Capture the cell that displays the provided text and extract its (x, y) central coordinate. 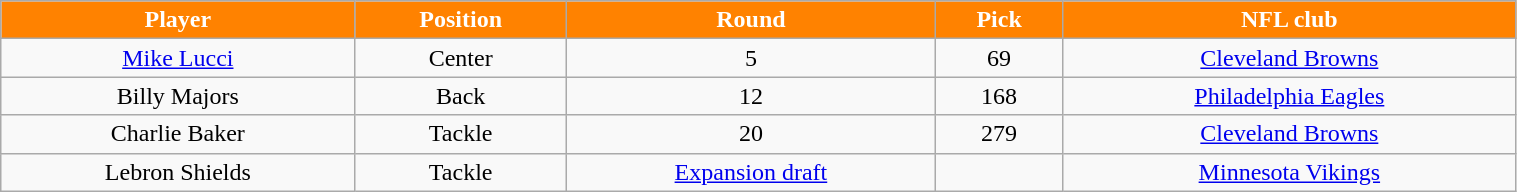
20 (750, 134)
Mike Lucci (178, 58)
Player (178, 20)
Minnesota Vikings (1290, 172)
NFL club (1290, 20)
279 (998, 134)
Billy Majors (178, 96)
Pick (998, 20)
Expansion draft (750, 172)
Lebron Shields (178, 172)
Philadelphia Eagles (1290, 96)
Center (460, 58)
Round (750, 20)
5 (750, 58)
Position (460, 20)
Back (460, 96)
Charlie Baker (178, 134)
12 (750, 96)
168 (998, 96)
69 (998, 58)
